Search for the cell housing the specified text and yield its (x, y) center coordinate. 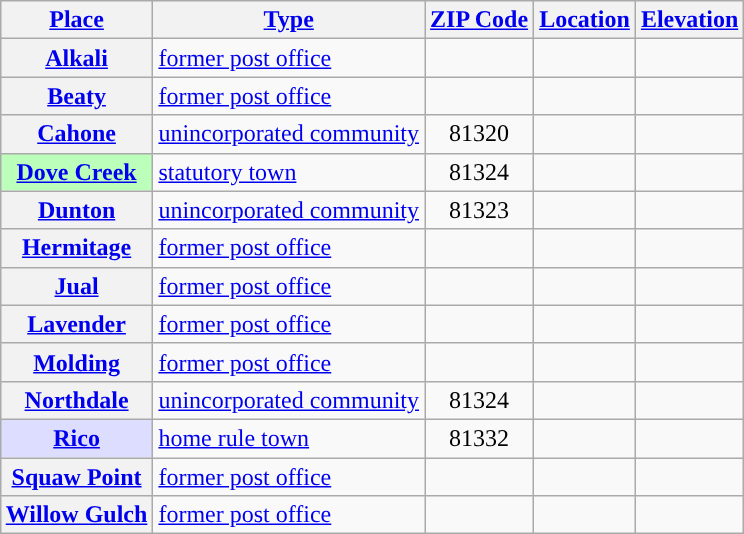
81332 (480, 438)
Hermitage (76, 248)
Squaw Point (76, 477)
Type (289, 20)
Molding (76, 362)
81320 (480, 134)
Dove Creek (76, 172)
home rule town (289, 438)
Elevation (689, 20)
Location (585, 20)
Jual (76, 286)
Dunton (76, 210)
Place (76, 20)
ZIP Code (480, 20)
Northdale (76, 400)
Alkali (76, 58)
Beaty (76, 96)
Rico (76, 438)
81323 (480, 210)
statutory town (289, 172)
Lavender (76, 324)
Willow Gulch (76, 515)
Cahone (76, 134)
